Extract the [X, Y] coordinate from the center of the cell holding the provided text.  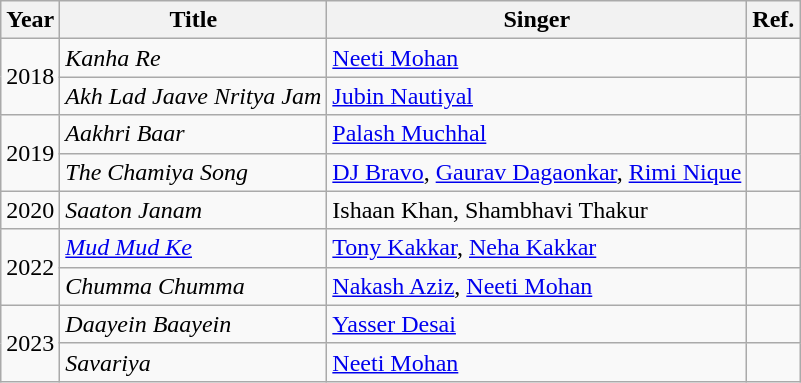
Daayein Baayein [194, 324]
DJ Bravo, Gaurav Dagaonkar, Rimi Nique [537, 172]
Ref. [774, 20]
2019 [30, 153]
Tony Kakkar, Neha Kakkar [537, 248]
Title [194, 20]
Chumma Chumma [194, 286]
Yasser Desai [537, 324]
Year [30, 20]
Singer [537, 20]
Mud Mud Ke [194, 248]
Palash Muchhal [537, 134]
Ishaan Khan, Shambhavi Thakur [537, 210]
Jubin Nautiyal [537, 96]
2022 [30, 267]
Nakash Aziz, Neeti Mohan [537, 286]
Savariya [194, 362]
2023 [30, 343]
Aakhri Baar [194, 134]
2018 [30, 77]
The Chamiya Song [194, 172]
Akh Lad Jaave Nritya Jam [194, 96]
Kanha Re [194, 58]
Saaton Janam [194, 210]
2020 [30, 210]
